From the cell containing the given text, extract its center point as [x, y] coordinate. 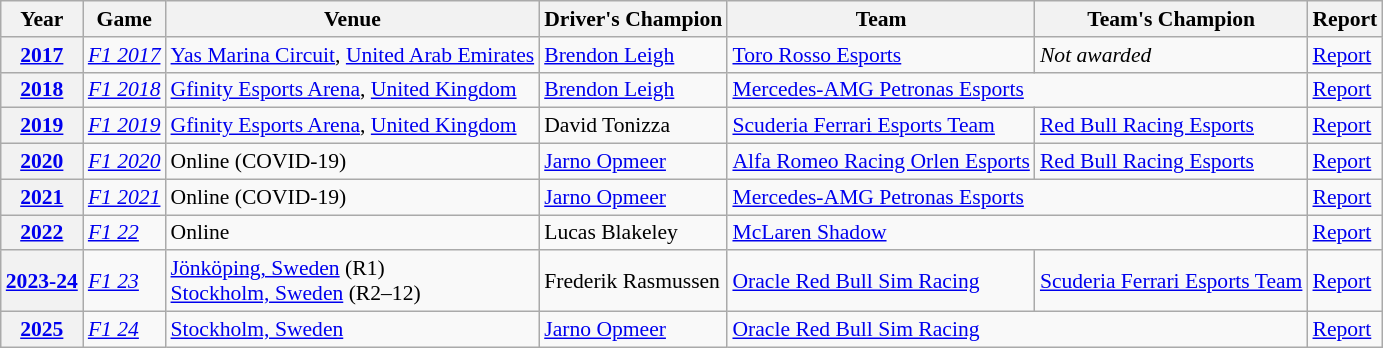
Jönköping, Sweden (R1)Stockholm, Sweden (R2–12) [353, 282]
Stockholm, Sweden [353, 330]
F1 2018 [124, 90]
Team's Champion [1172, 19]
Yas Marina Circuit, United Arab Emirates [353, 55]
Year [42, 19]
2021 [42, 197]
Driver's Champion [633, 19]
F1 23 [124, 282]
2018 [42, 90]
F1 2020 [124, 162]
Frederik Rasmussen [633, 282]
2023-24 [42, 282]
F1 24 [124, 330]
Not awarded [1172, 55]
Team [880, 19]
McLaren Shadow [1017, 233]
2017 [42, 55]
Venue [353, 19]
F1 22 [124, 233]
F1 2019 [124, 126]
2022 [42, 233]
Toro Rosso Esports [880, 55]
2025 [42, 330]
F1 2021 [124, 197]
David Tonizza [633, 126]
Game [124, 19]
2020 [42, 162]
Lucas Blakeley [633, 233]
2019 [42, 126]
F1 2017 [124, 55]
Alfa Romeo Racing Orlen Esports [880, 162]
Online [353, 233]
